For the text-containing cell, return its midpoint in (x, y) coordinate format. 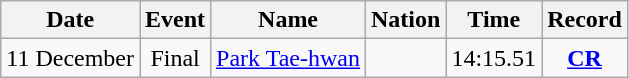
Park Tae-hwan (288, 58)
14:15.51 (494, 58)
Date (70, 20)
Name (288, 20)
Event (176, 20)
11 December (70, 58)
CR (585, 58)
Time (494, 20)
Record (585, 20)
Nation (405, 20)
Final (176, 58)
